Pinpoint the cell where the given text exists, returning its (x, y) midpoint coordinate. 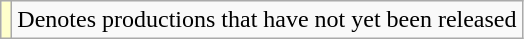
Denotes productions that have not yet been released (267, 20)
